Detect which cell encompasses the target text, then output its [X, Y] center coordinate. 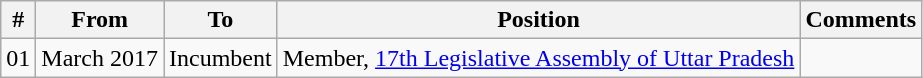
Position [538, 20]
Comments [861, 20]
From [100, 20]
To [221, 20]
March 2017 [100, 58]
# [18, 20]
Incumbent [221, 58]
Member, 17th Legislative Assembly of Uttar Pradesh [538, 58]
01 [18, 58]
